Search for the cell housing the specified text and yield its [x, y] center coordinate. 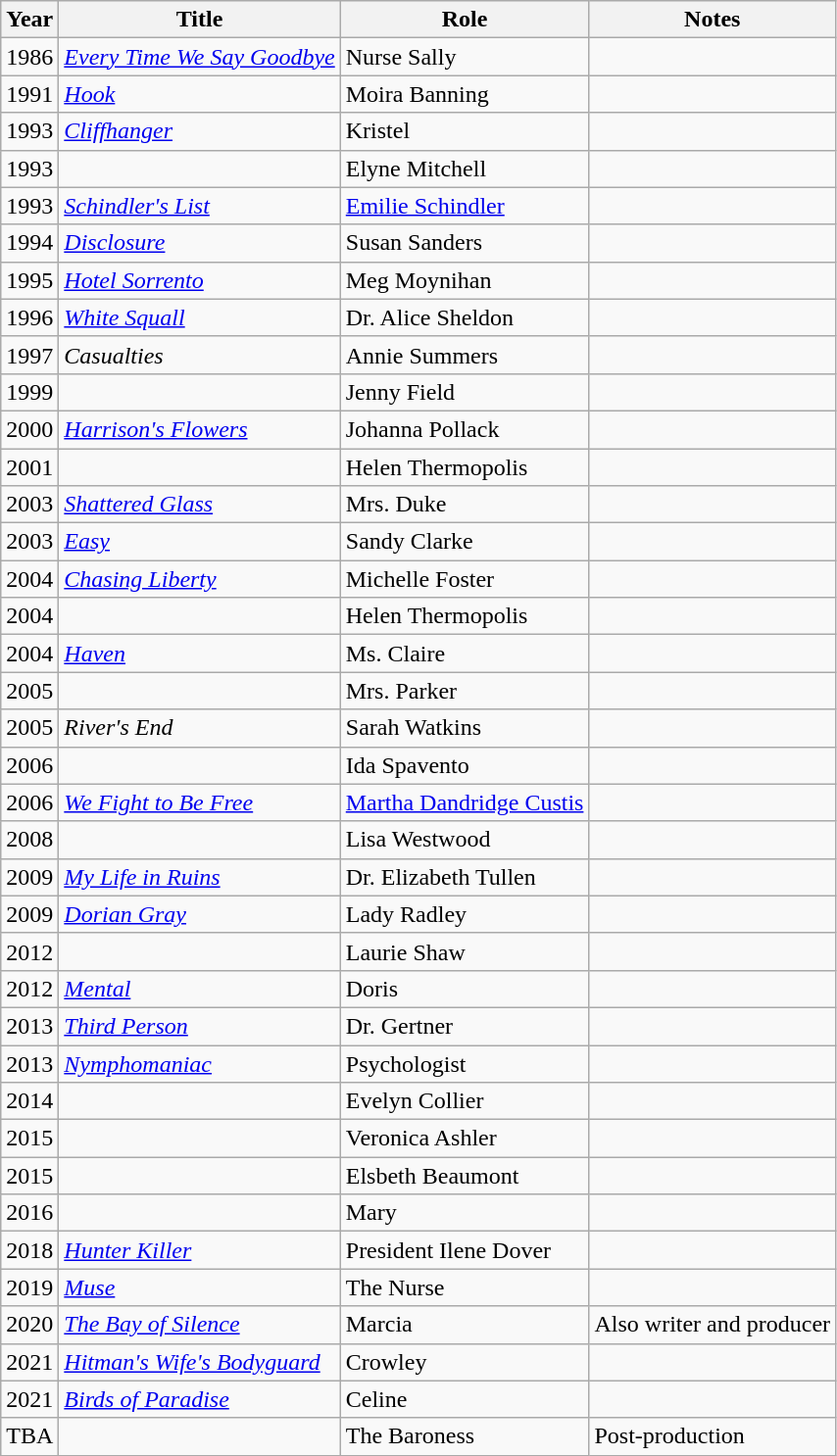
Hook [200, 94]
Moira Banning [465, 94]
Elsbeth Beaumont [465, 1176]
Psychologist [465, 1063]
Nurse Sally [465, 57]
Cliffhanger [200, 131]
2014 [29, 1101]
River's End [200, 728]
Dr. Elizabeth Tullen [465, 877]
Mary [465, 1213]
My Life in Ruins [200, 877]
1999 [29, 392]
Haven [200, 654]
Schindler's List [200, 206]
Easy [200, 542]
Shattered Glass [200, 505]
Ida Spavento [465, 765]
2008 [29, 840]
Veronica Ashler [465, 1139]
Kristel [465, 131]
Elyne Mitchell [465, 169]
2001 [29, 467]
Mrs. Duke [465, 505]
Dr. Alice Sheldon [465, 317]
Notes [713, 20]
2020 [29, 1325]
The Baroness [465, 1436]
Post-production [713, 1436]
Harrison's Flowers [200, 429]
Laurie Shaw [465, 951]
Chasing Liberty [200, 579]
We Fight to Be Free [200, 802]
President Ilene Dover [465, 1250]
Role [465, 20]
1994 [29, 243]
Disclosure [200, 243]
Sandy Clarke [465, 542]
Mrs. Parker [465, 691]
Third Person [200, 1026]
Every Time We Say Goodbye [200, 57]
1991 [29, 94]
Birds of Paradise [200, 1399]
Lisa Westwood [465, 840]
The Bay of Silence [200, 1325]
Nymphomaniac [200, 1063]
2000 [29, 429]
Dorian Gray [200, 914]
Emilie Schindler [465, 206]
2016 [29, 1213]
Annie Summers [465, 355]
Also writer and producer [713, 1325]
Hotel Sorrento [200, 280]
1986 [29, 57]
White Squall [200, 317]
Casualties [200, 355]
Ms. Claire [465, 654]
Lady Radley [465, 914]
Doris [465, 989]
1995 [29, 280]
Meg Moynihan [465, 280]
TBA [29, 1436]
The Nurse [465, 1287]
Michelle Foster [465, 579]
Marcia [465, 1325]
Celine [465, 1399]
Hitman's Wife's Bodyguard [200, 1362]
Evelyn Collier [465, 1101]
Mental [200, 989]
2018 [29, 1250]
Sarah Watkins [465, 728]
Susan Sanders [465, 243]
Crowley [465, 1362]
1996 [29, 317]
1997 [29, 355]
Dr. Gertner [465, 1026]
Martha Dandridge Custis [465, 802]
Jenny Field [465, 392]
Johanna Pollack [465, 429]
2019 [29, 1287]
Year [29, 20]
Title [200, 20]
Muse [200, 1287]
Hunter Killer [200, 1250]
